For the text-containing cell, return its midpoint in (x, y) coordinate format. 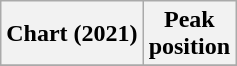
Peakposition (189, 34)
Chart (2021) (72, 34)
